Return (X, Y) of the center of cell containing provided text 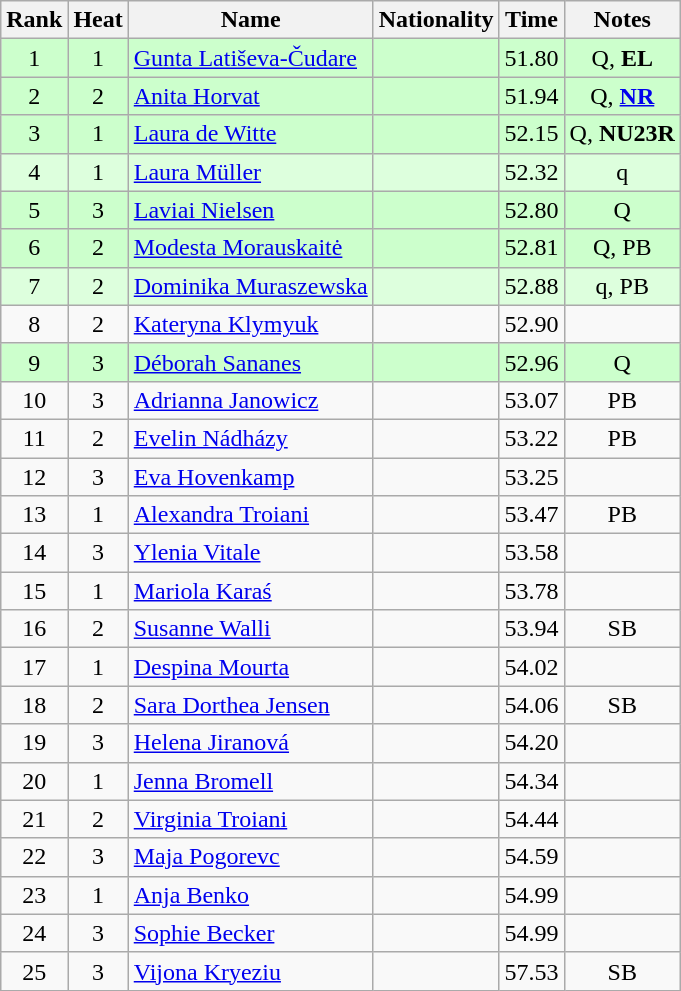
51.80 (532, 58)
53.07 (532, 400)
Mariola Karaś (250, 591)
23 (34, 895)
Anita Horvat (250, 96)
Q, NU23R (622, 134)
Sophie Becker (250, 933)
Eva Hovenkamp (250, 477)
Vijona Kryeziu (250, 971)
54.59 (532, 857)
54.20 (532, 743)
16 (34, 629)
Ylenia Vitale (250, 553)
52.81 (532, 248)
Nationality (436, 20)
Alexandra Troiani (250, 515)
21 (34, 819)
51.94 (532, 96)
Adrianna Janowicz (250, 400)
Sara Dorthea Jensen (250, 705)
18 (34, 705)
13 (34, 515)
54.06 (532, 705)
14 (34, 553)
52.90 (532, 324)
11 (34, 438)
57.53 (532, 971)
Jenna Bromell (250, 781)
20 (34, 781)
53.22 (532, 438)
Q, EL (622, 58)
12 (34, 477)
53.47 (532, 515)
52.96 (532, 362)
54.44 (532, 819)
53.94 (532, 629)
Q, NR (622, 96)
Laura Müller (250, 172)
Laura de Witte (250, 134)
24 (34, 933)
53.25 (532, 477)
7 (34, 286)
22 (34, 857)
Rank (34, 20)
Déborah Sananes (250, 362)
Time (532, 20)
Anja Benko (250, 895)
q, PB (622, 286)
8 (34, 324)
Notes (622, 20)
Modesta Morauskaitė (250, 248)
15 (34, 591)
Kateryna Klymyuk (250, 324)
25 (34, 971)
52.15 (532, 134)
Laviai Nielsen (250, 210)
q (622, 172)
6 (34, 248)
Helena Jiranová (250, 743)
Dominika Muraszewska (250, 286)
17 (34, 667)
5 (34, 210)
9 (34, 362)
53.78 (532, 591)
Name (250, 20)
Evelin Nádházy (250, 438)
Despina Mourta (250, 667)
19 (34, 743)
54.34 (532, 781)
53.58 (532, 553)
Q, PB (622, 248)
Heat (98, 20)
54.02 (532, 667)
Gunta Latiševa-Čudare (250, 58)
Maja Pogorevc (250, 857)
10 (34, 400)
52.80 (532, 210)
52.32 (532, 172)
Susanne Walli (250, 629)
Virginia Troiani (250, 819)
52.88 (532, 286)
4 (34, 172)
